Output the (X, Y) coordinate of the center of the cell containing the given text.  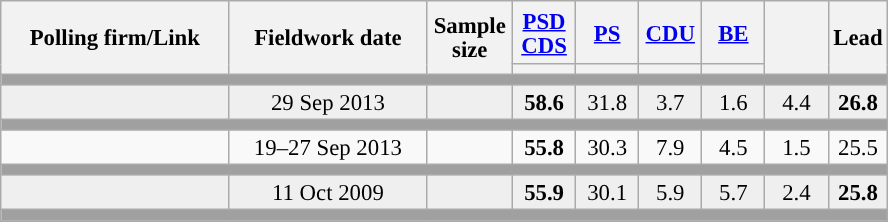
4.5 (734, 148)
3.7 (670, 102)
CDU (670, 32)
PSDCDS (544, 32)
31.8 (608, 102)
55.9 (544, 194)
25.8 (858, 194)
4.4 (796, 102)
Sample size (470, 38)
Fieldwork date (328, 38)
Polling firm/Link (115, 38)
29 Sep 2013 (328, 102)
PS (608, 32)
30.3 (608, 148)
55.8 (544, 148)
19–27 Sep 2013 (328, 148)
5.7 (734, 194)
30.1 (608, 194)
26.8 (858, 102)
Lead (858, 38)
7.9 (670, 148)
1.6 (734, 102)
1.5 (796, 148)
2.4 (796, 194)
25.5 (858, 148)
58.6 (544, 102)
11 Oct 2009 (328, 194)
5.9 (670, 194)
BE (734, 32)
